For the text-containing cell, return its midpoint in (X, Y) coordinate format. 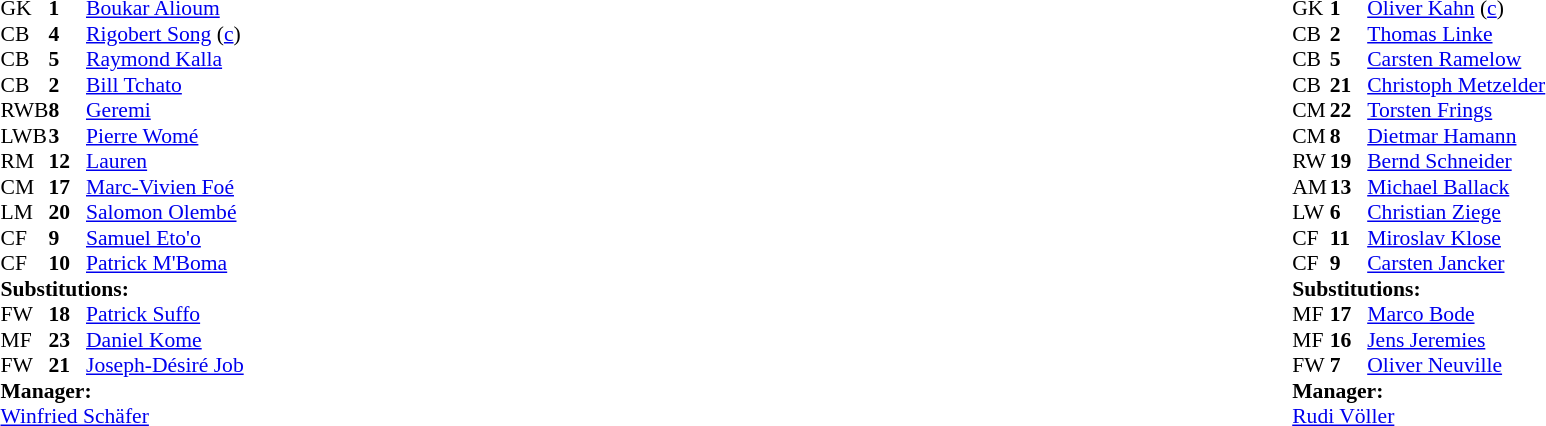
Miroslav Klose (1456, 238)
LM (24, 213)
Salomon Olembé (165, 213)
Marc-Vivien Foé (165, 187)
Christoph Metzelder (1456, 85)
Christian Ziege (1456, 213)
Carsten Ramelow (1456, 59)
Rigobert Song (c) (165, 34)
18 (67, 315)
7 (1349, 365)
Michael Ballack (1456, 187)
Oliver Neuville (1456, 365)
3 (67, 136)
Marco Bode (1456, 315)
Samuel Eto'o (165, 238)
Geremi (165, 111)
LWB (24, 136)
Thomas Linke (1456, 34)
Daniel Kome (165, 340)
LW (1311, 213)
Carsten Jancker (1456, 263)
AM (1311, 187)
19 (1349, 161)
4 (67, 34)
Pierre Womé (165, 136)
Joseph-Désiré Job (165, 365)
6 (1349, 213)
Raymond Kalla (165, 59)
RW (1311, 161)
16 (1349, 340)
Jens Jeremies (1456, 340)
13 (1349, 187)
Torsten Frings (1456, 111)
20 (67, 213)
Bernd Schneider (1456, 161)
10 (67, 263)
Patrick Suffo (165, 315)
23 (67, 340)
Lauren (165, 161)
22 (1349, 111)
Patrick M'Boma (165, 263)
RM (24, 161)
Dietmar Hamann (1456, 136)
RWB (24, 111)
Bill Tchato (165, 85)
11 (1349, 238)
12 (67, 161)
